Determine the (x, y) coordinate at the center of the cell enclosing the given text.  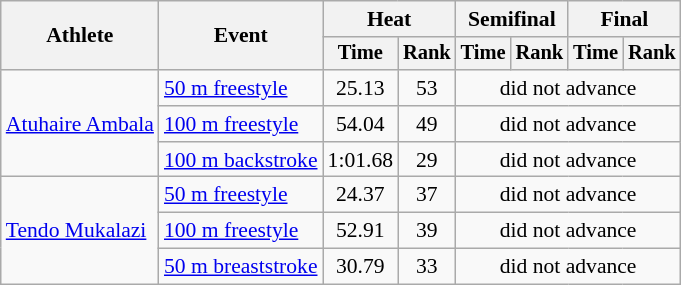
24.37 (360, 195)
Tendo Mukalazi (80, 230)
39 (427, 231)
30.79 (360, 267)
Final (624, 19)
50 m breaststroke (241, 267)
Event (241, 36)
54.04 (360, 124)
49 (427, 124)
37 (427, 195)
Atuhaire Ambala (80, 124)
33 (427, 267)
Athlete (80, 36)
100 m backstroke (241, 160)
52.91 (360, 231)
Heat (390, 19)
Semifinal (512, 19)
53 (427, 88)
29 (427, 160)
1:01.68 (360, 160)
25.13 (360, 88)
